Output the (x, y) coordinate of the center of the cell containing the given text.  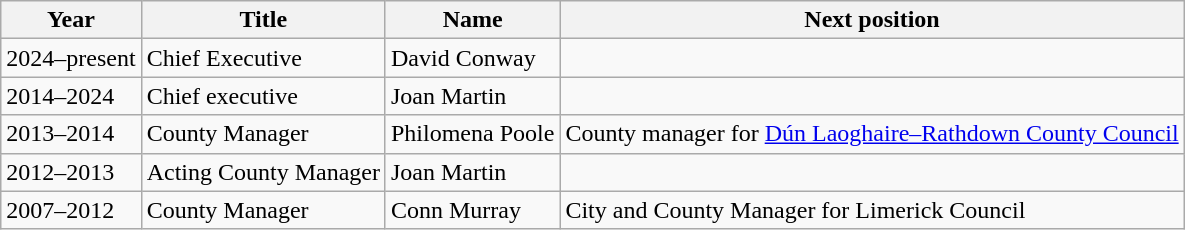
Chief Executive (263, 58)
Title (263, 20)
Chief executive (263, 96)
Next position (872, 20)
Name (472, 20)
2024–present (71, 58)
City and County Manager for Limerick Council (872, 210)
County manager for Dún Laoghaire–Rathdown County Council (872, 134)
2007–2012 (71, 210)
Philomena Poole (472, 134)
2012–2013 (71, 172)
2014–2024 (71, 96)
Acting County Manager (263, 172)
Conn Murray (472, 210)
2013–2014 (71, 134)
Year (71, 20)
David Conway (472, 58)
